Return the [x, y] coordinate for the center point of the cell that contains the specified text.  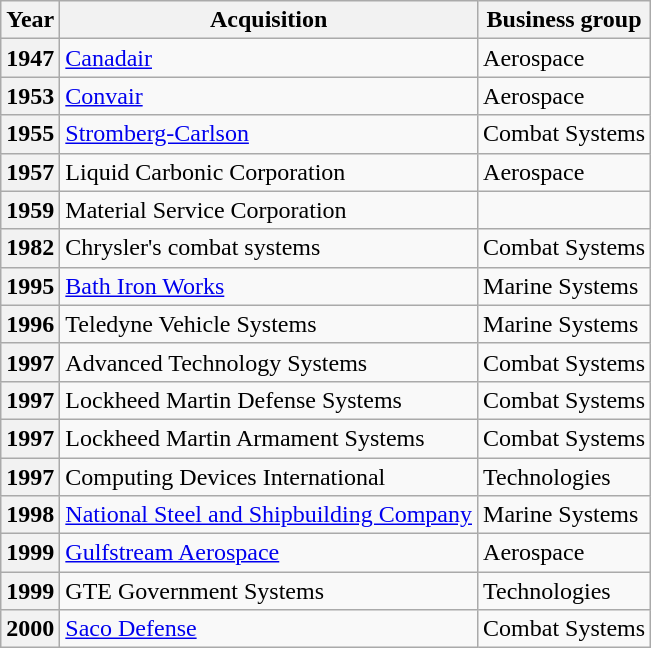
1955 [30, 134]
1959 [30, 210]
Lockheed Martin Defense Systems [269, 400]
Computing Devices International [269, 477]
Advanced Technology Systems [269, 362]
Lockheed Martin Armament Systems [269, 438]
Convair [269, 96]
Gulfstream Aerospace [269, 553]
1998 [30, 515]
GTE Government Systems [269, 591]
National Steel and Shipbuilding Company [269, 515]
1947 [30, 58]
2000 [30, 629]
1982 [30, 248]
1995 [30, 286]
Business group [564, 20]
Acquisition [269, 20]
1996 [30, 324]
Liquid Carbonic Corporation [269, 172]
1957 [30, 172]
1953 [30, 96]
Year [30, 20]
Material Service Corporation [269, 210]
Stromberg-Carlson [269, 134]
Saco Defense [269, 629]
Bath Iron Works [269, 286]
Chrysler's combat systems [269, 248]
Teledyne Vehicle Systems [269, 324]
Canadair [269, 58]
